Find where the given text appears and provide that cell's center as (X, Y) coordinate. 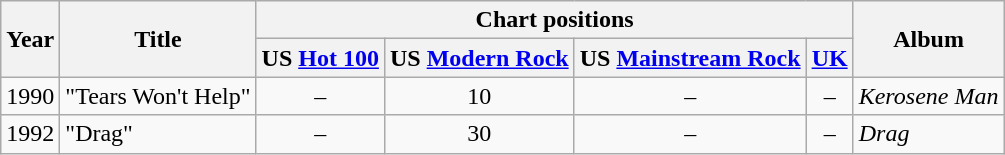
US Mainstream Rock (690, 58)
"Tears Won't Help" (158, 96)
1992 (30, 134)
Year (30, 39)
30 (479, 134)
"Drag" (158, 134)
Drag (928, 134)
US Hot 100 (320, 58)
UK (830, 58)
10 (479, 96)
Kerosene Man (928, 96)
US Modern Rock (479, 58)
Album (928, 39)
Chart positions (554, 20)
1990 (30, 96)
Title (158, 39)
